Provide the [x, y] coordinate of the cell's center where the given text is located.  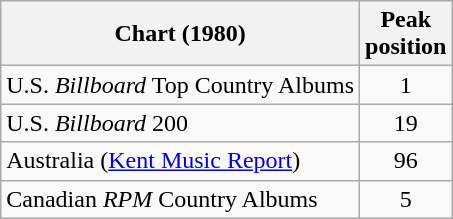
Peakposition [406, 34]
Canadian RPM Country Albums [180, 199]
96 [406, 161]
U.S. Billboard Top Country Albums [180, 85]
Chart (1980) [180, 34]
19 [406, 123]
Australia (Kent Music Report) [180, 161]
U.S. Billboard 200 [180, 123]
5 [406, 199]
1 [406, 85]
